For the text-containing cell, return its midpoint in (X, Y) coordinate format. 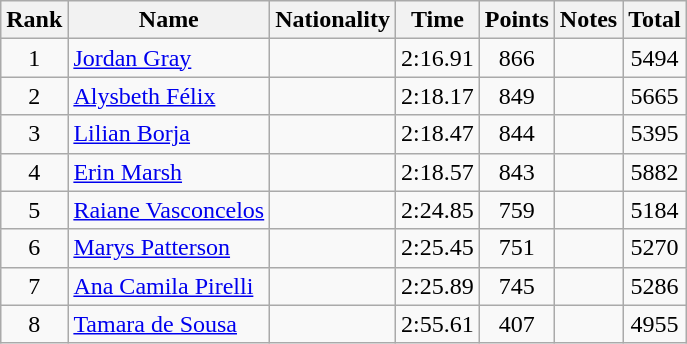
2:24.85 (437, 210)
2:18.17 (437, 96)
Jordan Gray (169, 58)
5665 (655, 96)
Name (169, 20)
2:55.61 (437, 324)
Nationality (333, 20)
849 (516, 96)
5 (34, 210)
2:18.57 (437, 172)
Alysbeth Félix (169, 96)
3 (34, 134)
6 (34, 248)
Raiane Vasconcelos (169, 210)
Points (516, 20)
5395 (655, 134)
4 (34, 172)
2:25.89 (437, 286)
Notes (588, 20)
Rank (34, 20)
5184 (655, 210)
Time (437, 20)
844 (516, 134)
407 (516, 324)
5494 (655, 58)
8 (34, 324)
2:18.47 (437, 134)
745 (516, 286)
Marys Patterson (169, 248)
Lilian Borja (169, 134)
Total (655, 20)
5286 (655, 286)
2:25.45 (437, 248)
7 (34, 286)
866 (516, 58)
Erin Marsh (169, 172)
Tamara de Sousa (169, 324)
2:16.91 (437, 58)
1 (34, 58)
5882 (655, 172)
751 (516, 248)
2 (34, 96)
Ana Camila Pirelli (169, 286)
5270 (655, 248)
759 (516, 210)
843 (516, 172)
4955 (655, 324)
